Determine the [X, Y] coordinate at the center of the cell enclosing the given text.  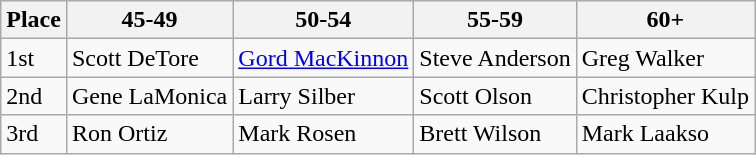
Steve Anderson [495, 58]
Place [34, 20]
1st [34, 58]
Greg Walker [665, 58]
55-59 [495, 20]
Gene LaMonica [149, 96]
Brett Wilson [495, 134]
Scott DeTore [149, 58]
45-49 [149, 20]
Ron Ortiz [149, 134]
50-54 [324, 20]
Larry Silber [324, 96]
Scott Olson [495, 96]
3rd [34, 134]
Mark Laakso [665, 134]
Christopher Kulp [665, 96]
60+ [665, 20]
2nd [34, 96]
Gord MacKinnon [324, 58]
Mark Rosen [324, 134]
